For the text-containing cell, return its midpoint in [X, Y] coordinate format. 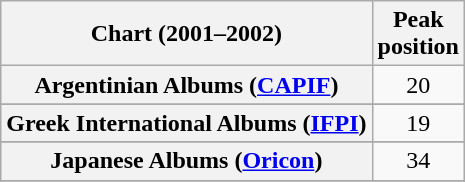
Chart (2001–2002) [186, 34]
19 [418, 123]
Argentinian Albums (CAPIF) [186, 85]
Japanese Albums (Oricon) [186, 161]
Greek International Albums (IFPI) [186, 123]
34 [418, 161]
20 [418, 85]
Peakposition [418, 34]
